Detect which cell encompasses the target text, then output its [X, Y] center coordinate. 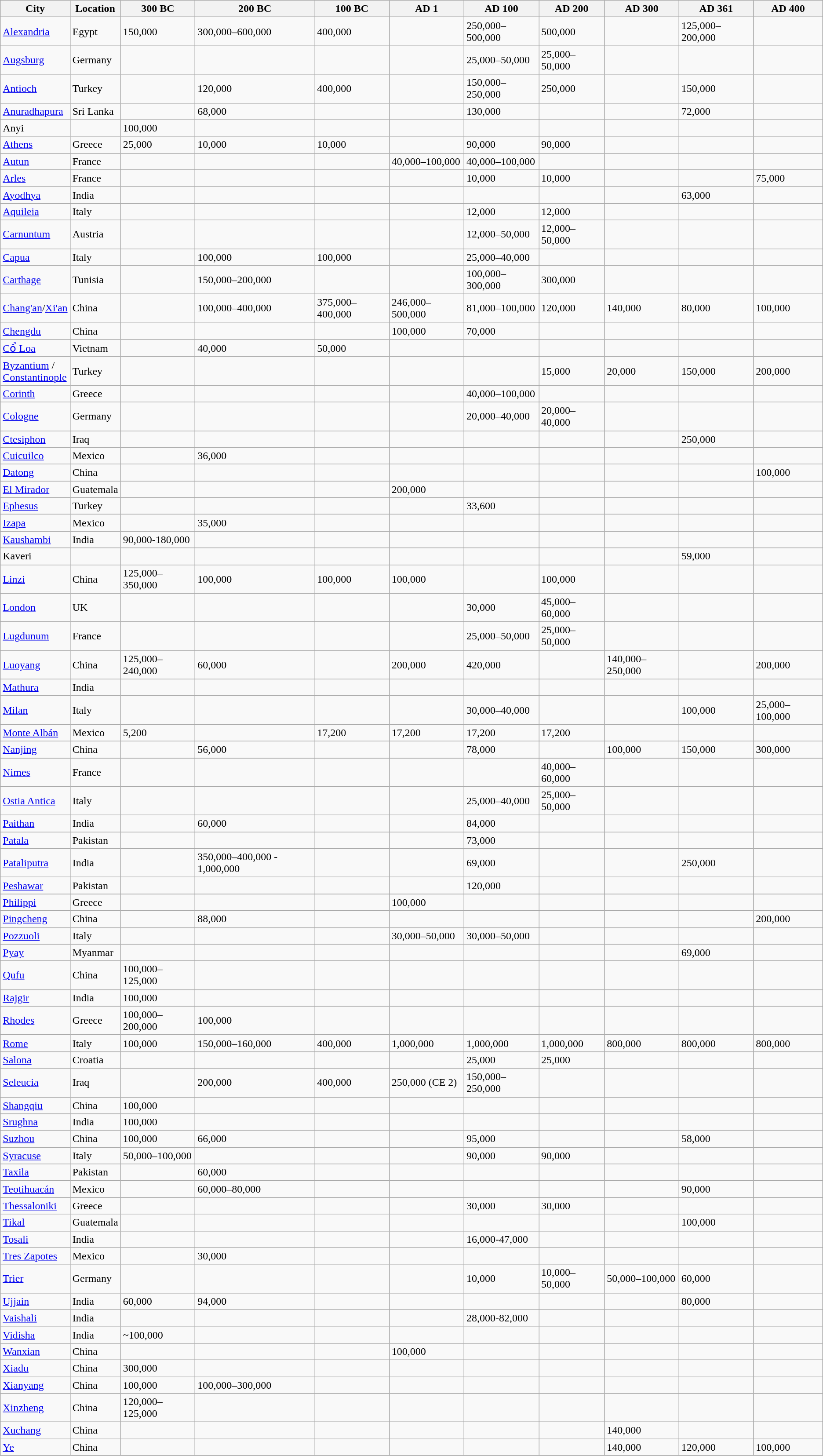
25,000–100,000 [788, 710]
Rhodes [35, 1020]
Teotihuacán [35, 1189]
70,000 [501, 331]
Pingcheng [35, 919]
Austria [95, 234]
Syracuse [35, 1156]
Pozzuoli [35, 936]
300,000–600,000 [255, 32]
AD 200 [572, 9]
Xianyang [35, 1385]
Trier [35, 1279]
30,000–40,000 [501, 710]
Luoyang [35, 665]
Thessaloniki [35, 1206]
Antioch [35, 89]
150,000–200,000 [255, 280]
Xuchang [35, 1430]
Tres Zapotes [35, 1256]
Ayodhya [35, 195]
375,000–400,000 [352, 309]
Xinzheng [35, 1408]
78,000 [501, 749]
Nanjing [35, 749]
72,000 [716, 111]
45,000–60,000 [572, 608]
Myanmar [95, 952]
40,000–60,000 [572, 772]
200 BC [255, 9]
~100,000 [158, 1335]
Rome [35, 1043]
125,000–200,000 [716, 32]
81,000–100,000 [501, 309]
Vaishali [35, 1318]
Ctesiphon [35, 439]
100,000–125,000 [158, 975]
500,000 [572, 32]
250,000 (CE 2) [426, 1083]
Location [95, 9]
94,000 [255, 1301]
68,000 [255, 111]
246,000–500,000 [426, 309]
10,000–50,000 [572, 1279]
Kaveri [35, 556]
5,200 [158, 733]
Aquileia [35, 212]
36,000 [255, 456]
420,000 [501, 665]
Izapa [35, 523]
130,000 [501, 111]
120,000–125,000 [158, 1408]
Tikal [35, 1222]
Capua [35, 257]
Lugdunum [35, 636]
Autun [35, 161]
Cổ Loa [35, 348]
Anyi [35, 128]
125,000–240,000 [158, 665]
Arles [35, 178]
Rajgir [35, 998]
Pataliputra [35, 863]
Monte Albán [35, 733]
Athens [35, 145]
Suzhou [35, 1139]
Milan [35, 710]
Corinth [35, 394]
Nimes [35, 772]
100,000–400,000 [255, 309]
50,000 [352, 348]
35,000 [255, 523]
Mathura [35, 687]
300 BC [158, 9]
AD 100 [501, 9]
40,000 [255, 348]
Linzi [35, 579]
58,000 [716, 1139]
AD 361 [716, 9]
350,000–400,000 - 1,000,000 [255, 863]
16,000-47,000 [501, 1239]
Patala [35, 840]
Datong [35, 473]
Seleucia [35, 1083]
Vietnam [95, 348]
66,000 [255, 1139]
Salona [35, 1060]
56,000 [255, 749]
59,000 [716, 556]
UK [95, 608]
140,000–250,000 [642, 665]
Taxila [35, 1172]
28,000-82,000 [501, 1318]
Pyay [35, 952]
75,000 [788, 178]
Shangqiu [35, 1105]
Ostia Antica [35, 801]
London [35, 608]
125,000–350,000 [158, 579]
95,000 [501, 1139]
Xiadu [35, 1368]
88,000 [255, 919]
Augsburg [35, 60]
15,000 [572, 371]
Philippi [35, 902]
Peshawar [35, 886]
Carnuntum [35, 234]
Sri Lanka [95, 111]
100,000–200,000 [158, 1020]
Chengdu [35, 331]
Alexandria [35, 32]
AD 400 [788, 9]
Chang'an/Xi'an [35, 309]
Tunisia [95, 280]
Cologne [35, 416]
90,000-180,000 [158, 540]
Vidisha [35, 1335]
Qufu [35, 975]
Ujjain [35, 1301]
150,000–160,000 [255, 1043]
Croatia [95, 1060]
Ye [35, 1447]
20,000 [642, 371]
Ephesus [35, 506]
84,000 [501, 824]
Egypt [95, 32]
AD 1 [426, 9]
73,000 [501, 840]
Tosali [35, 1239]
Anuradhapura [35, 111]
Byzantium /Constantinople [35, 371]
60,000–80,000 [255, 1189]
Srughna [35, 1122]
Cuicuilco [35, 456]
33,600 [501, 506]
Carthage [35, 280]
63,000 [716, 195]
Kaushambi [35, 540]
El Mirador [35, 489]
Paithan [35, 824]
250,000–500,000 [501, 32]
Wanxian [35, 1351]
100 BC [352, 9]
City [35, 9]
AD 300 [642, 9]
